Scan for the cell matching the given text and deliver its (X, Y) coordinate at center. 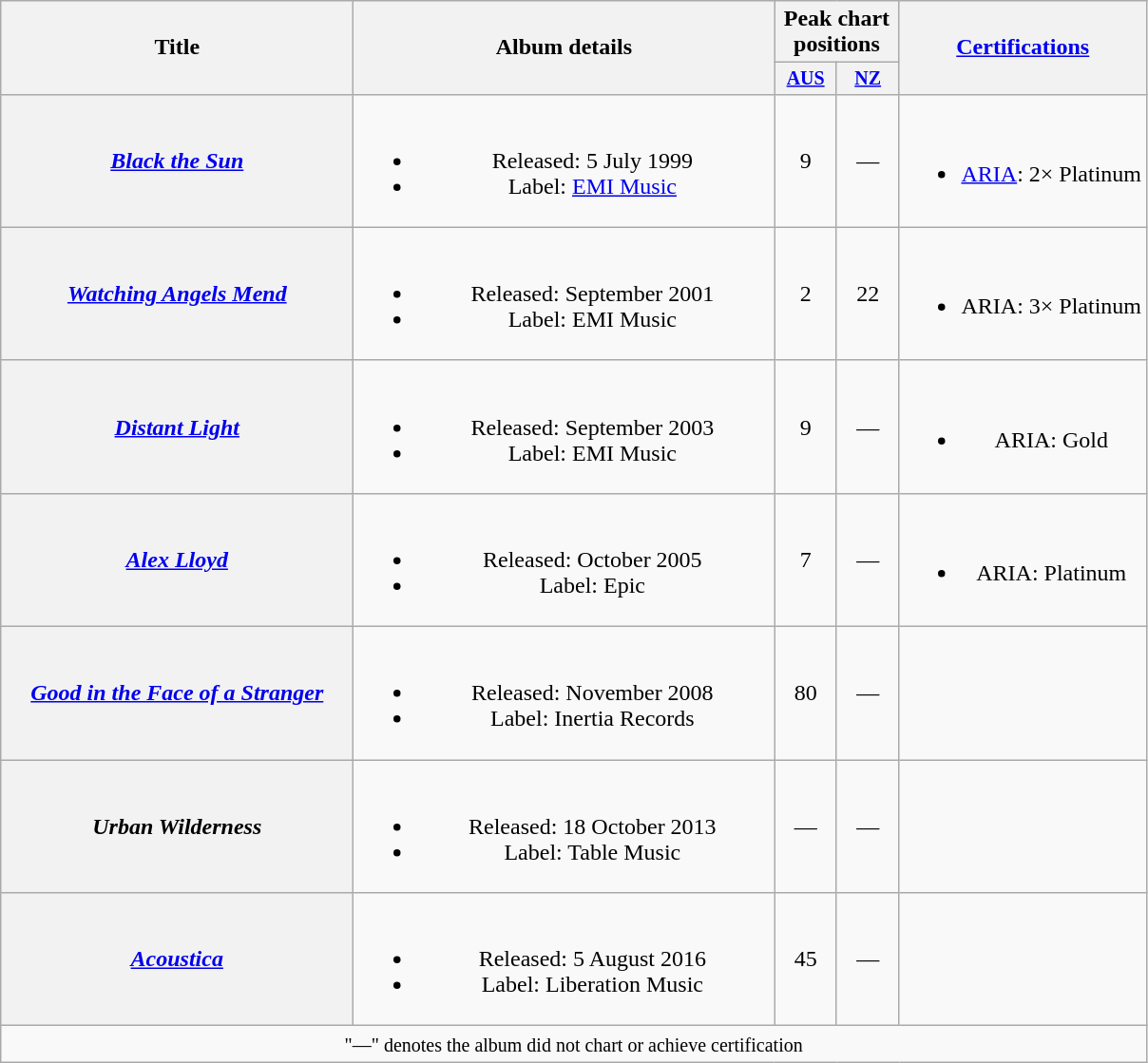
Alex Lloyd (177, 560)
Acoustica (177, 959)
Released: 18 October 2013Label: Table Music (564, 826)
AUS (806, 78)
Watching Angels Mend (177, 294)
Certifications (1023, 47)
Urban Wilderness (177, 826)
NZ (868, 78)
Title (177, 47)
Released: October 2005Label: Epic (564, 560)
Album details (564, 47)
2 (806, 294)
ARIA: 3× Platinum (1023, 294)
"—" denotes the album did not chart or achieve certification (574, 1044)
ARIA: 2× Platinum (1023, 161)
22 (868, 294)
ARIA: Platinum (1023, 560)
Good in the Face of a Stranger (177, 693)
Released: September 2003Label: EMI Music (564, 427)
Black the Sun (177, 161)
Released: September 2001Label: EMI Music (564, 294)
Distant Light (177, 427)
7 (806, 560)
45 (806, 959)
Peak chartpositions (836, 32)
Released: 5 July 1999Label: EMI Music (564, 161)
Released: 5 August 2016Label: Liberation Music (564, 959)
80 (806, 693)
Released: November 2008Label: Inertia Records (564, 693)
ARIA: Gold (1023, 427)
